Return the (X, Y) coordinate for the center point of the cell that contains the specified text.  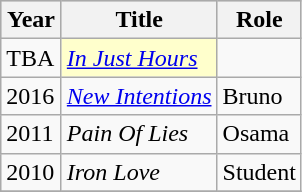
2010 (32, 172)
TBA (32, 58)
Pain Of Lies (139, 134)
2011 (32, 134)
Year (32, 20)
Iron Love (139, 172)
Student (259, 172)
2016 (32, 96)
Bruno (259, 96)
In Just Hours (139, 58)
Role (259, 20)
New Intentions (139, 96)
Osama (259, 134)
Title (139, 20)
